Output the (X, Y) coordinate of the center of the cell containing the given text.  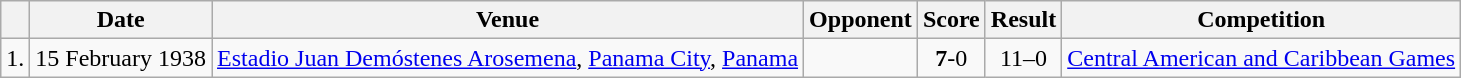
Estadio Juan Demóstenes Arosemena, Panama City, Panama (508, 58)
7-0 (951, 58)
Opponent (861, 20)
15 February 1938 (121, 58)
Result (1023, 20)
Central American and Caribbean Games (1262, 58)
1. (16, 58)
11–0 (1023, 58)
Date (121, 20)
Venue (508, 20)
Competition (1262, 20)
Score (951, 20)
